Return the [X, Y] coordinate for the center point of the cell that contains the specified text.  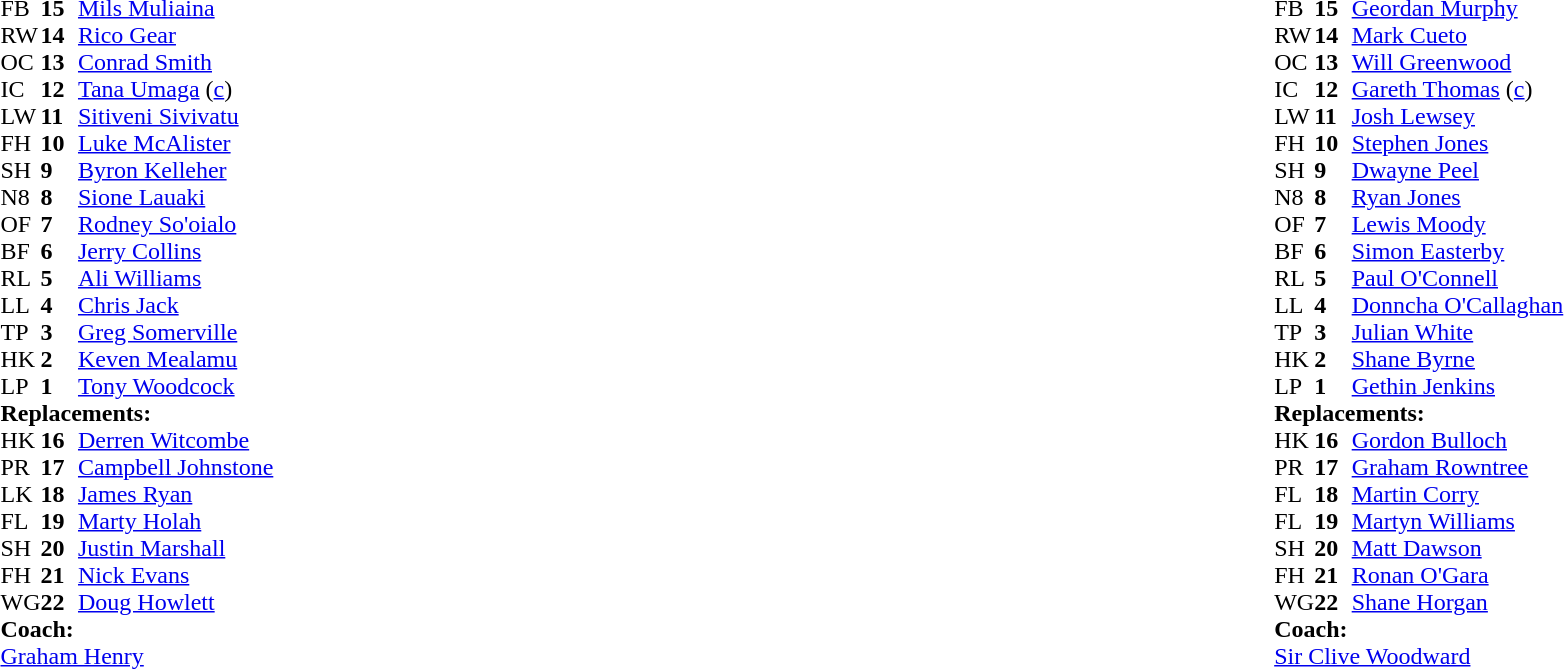
Sitiveni Sivivatu [176, 116]
Shane Byrne [1458, 360]
Rico Gear [176, 36]
Graham Henry [136, 656]
Jerry Collins [176, 252]
Gethin Jenkins [1458, 386]
Martin Corry [1458, 494]
Stephen Jones [1458, 144]
Sione Lauaki [176, 198]
Gareth Thomas (c) [1458, 90]
James Ryan [176, 494]
Derren Witcombe [176, 440]
Nick Evans [176, 576]
Luke McAlister [176, 144]
Chris Jack [176, 306]
Julian White [1458, 332]
Simon Easterby [1458, 252]
Campbell Johnstone [176, 468]
Gordon Bulloch [1458, 440]
Paul O'Connell [1458, 278]
Sir Clive Woodward [1418, 656]
Donncha O'Callaghan [1458, 306]
Lewis Moody [1458, 224]
Josh Lewsey [1458, 116]
Conrad Smith [176, 62]
Shane Horgan [1458, 602]
Marty Holah [176, 522]
LK [20, 494]
Ryan Jones [1458, 198]
Doug Howlett [176, 602]
Ali Williams [176, 278]
Tony Woodcock [176, 386]
Tana Umaga (c) [176, 90]
Graham Rowntree [1458, 468]
Greg Somerville [176, 332]
Will Greenwood [1458, 62]
Byron Kelleher [176, 170]
Martyn Williams [1458, 522]
Ronan O'Gara [1458, 576]
Dwayne Peel [1458, 170]
Rodney So'oialo [176, 224]
Matt Dawson [1458, 548]
Mark Cueto [1458, 36]
Keven Mealamu [176, 360]
Justin Marshall [176, 548]
